For the text-containing cell, return its midpoint in (x, y) coordinate format. 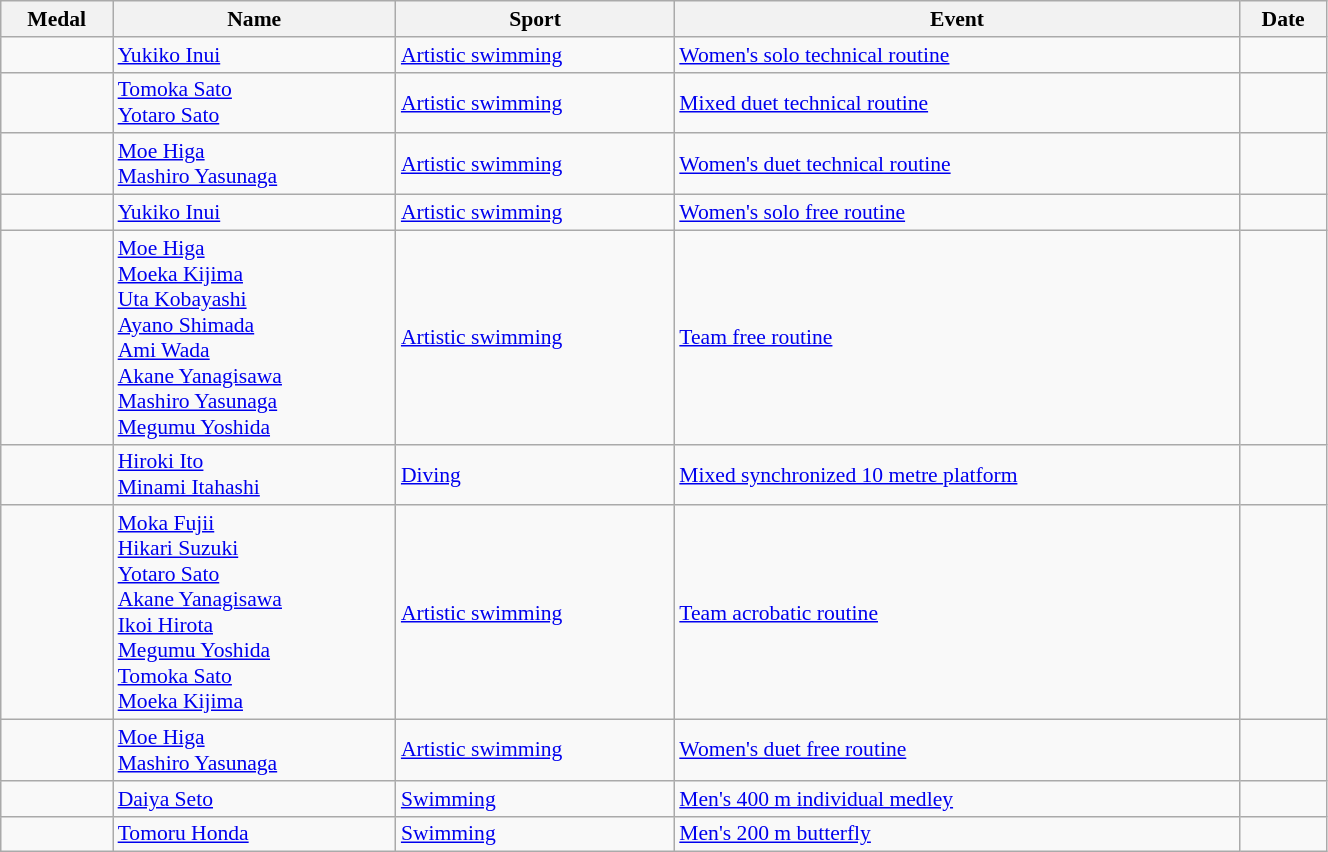
Team free routine (957, 337)
Medal (57, 19)
Date (1284, 19)
Moe Higa Moeka Kijima Uta Kobayashi Ayano Shimada Ami Wada Akane Yanagisawa Mashiro Yasunaga Megumu Yoshida (254, 337)
Women's solo free routine (957, 213)
Name (254, 19)
Event (957, 19)
Daiya Seto (254, 799)
Men's 200 m butterfly (957, 834)
Moka Fujii Hikari Suzuki Yotaro Sato Akane Yanagisawa Ikoi Hirota Megumu Yoshida Tomoka Sato Moeka Kijima (254, 613)
Mixed synchronized 10 metre platform (957, 474)
Women's duet free routine (957, 750)
Sport (535, 19)
Tomoru Honda (254, 834)
Women's duet technical routine (957, 164)
Men's 400 m individual medley (957, 799)
Hiroki ItoMinami Itahashi (254, 474)
Tomoka SatoYotaro Sato (254, 102)
Mixed duet technical routine (957, 102)
Diving (535, 474)
Team acrobatic routine (957, 613)
Women's solo technical routine (957, 55)
